From the cell containing the given text, extract its center point as (x, y) coordinate. 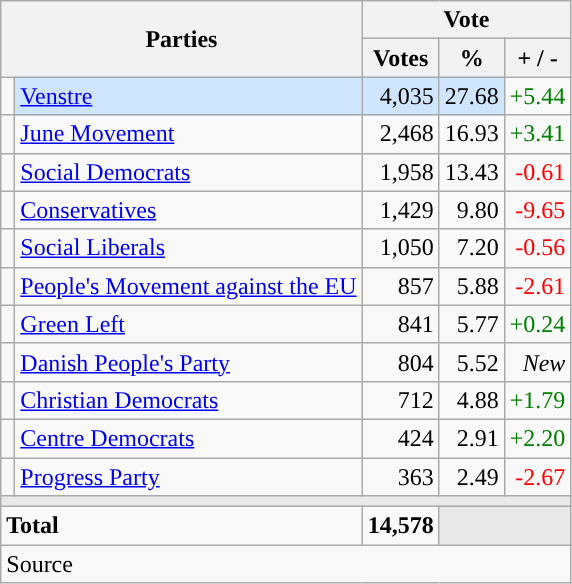
+5.44 (538, 96)
Green Left (188, 324)
Danish People's Party (188, 362)
-0.56 (538, 248)
2.49 (472, 477)
Social Democrats (188, 172)
Conservatives (188, 210)
+1.79 (538, 400)
424 (400, 438)
+2.20 (538, 438)
Christian Democrats (188, 400)
Social Liberals (188, 248)
Venstre (188, 96)
841 (400, 324)
27.68 (472, 96)
Progress Party (188, 477)
People's Movement against the EU (188, 286)
+3.41 (538, 134)
+0.24 (538, 324)
9.80 (472, 210)
1,958 (400, 172)
Parties (182, 39)
% (472, 58)
-2.67 (538, 477)
Total (182, 526)
June Movement (188, 134)
Source (286, 564)
7.20 (472, 248)
14,578 (400, 526)
804 (400, 362)
5.52 (472, 362)
1,429 (400, 210)
New (538, 362)
2.91 (472, 438)
-2.61 (538, 286)
13.43 (472, 172)
363 (400, 477)
5.88 (472, 286)
1,050 (400, 248)
Vote (466, 20)
16.93 (472, 134)
-9.65 (538, 210)
857 (400, 286)
4,035 (400, 96)
+ / - (538, 58)
-0.61 (538, 172)
712 (400, 400)
5.77 (472, 324)
2,468 (400, 134)
Votes (400, 58)
Centre Democrats (188, 438)
4.88 (472, 400)
